From the cell containing the given text, extract its center point as (x, y) coordinate. 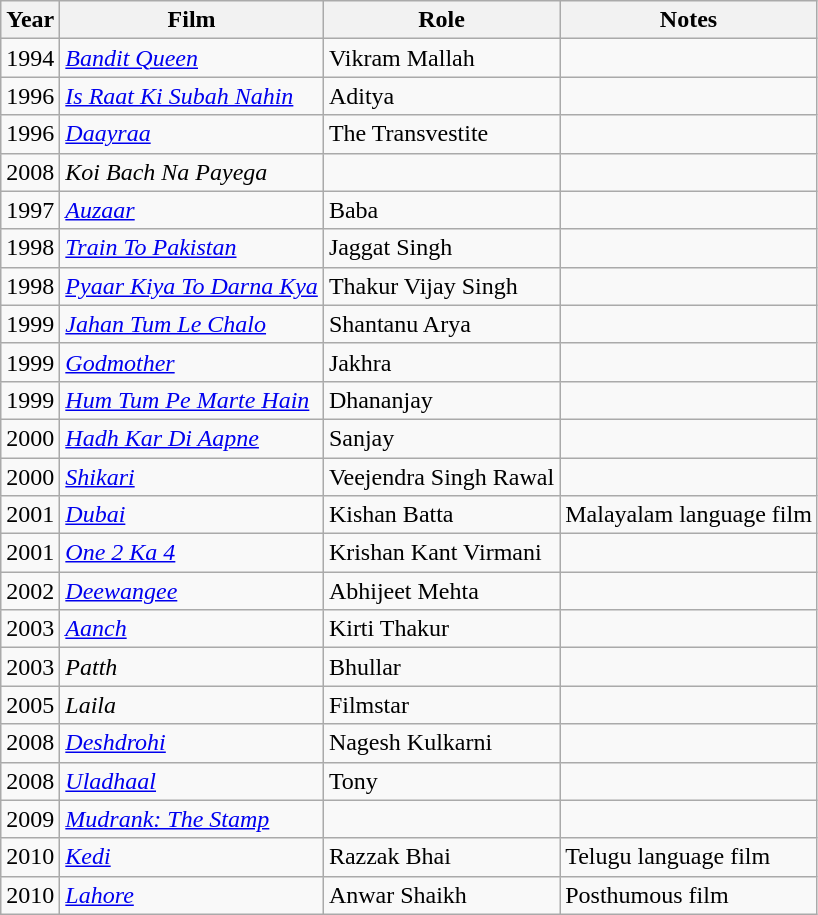
One 2 Ka 4 (192, 553)
Godmother (192, 362)
Patth (192, 667)
Bandit Queen (192, 58)
Aditya (441, 96)
Film (192, 20)
Role (441, 20)
Krishan Kant Virmani (441, 553)
Kirti Thakur (441, 629)
Lahore (192, 895)
Telugu language film (689, 857)
Auzaar (192, 210)
Mudrank: The Stamp (192, 819)
Nagesh Kulkarni (441, 743)
1997 (30, 210)
2009 (30, 819)
Train To Pakistan (192, 248)
Year (30, 20)
Vikram Mallah (441, 58)
Dubai (192, 515)
Malayalam language film (689, 515)
Anwar Shaikh (441, 895)
Sanjay (441, 438)
Thakur Vijay Singh (441, 286)
The Transvestite (441, 134)
Koi Bach Na Payega (192, 172)
Is Raat Ki Subah Nahin (192, 96)
Abhijeet Mehta (441, 591)
Tony (441, 781)
Jahan Tum Le Chalo (192, 324)
2005 (30, 705)
Kishan Batta (441, 515)
Hum Tum Pe Marte Hain (192, 400)
Pyaar Kiya To Darna Kya (192, 286)
Kedi (192, 857)
Shantanu Arya (441, 324)
Deshdrohi (192, 743)
Notes (689, 20)
2002 (30, 591)
Filmstar (441, 705)
Daayraa (192, 134)
Dhananjay (441, 400)
Jakhra (441, 362)
Laila (192, 705)
Deewangee (192, 591)
Uladhaal (192, 781)
Veejendra Singh Rawal (441, 477)
Jaggat Singh (441, 248)
Posthumous film (689, 895)
Bhullar (441, 667)
Baba (441, 210)
Aanch (192, 629)
1994 (30, 58)
Shikari (192, 477)
Hadh Kar Di Aapne (192, 438)
Razzak Bhai (441, 857)
